Search for the cell housing the specified text and yield its [x, y] center coordinate. 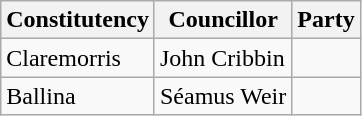
Séamus Weir [222, 96]
John Cribbin [222, 58]
Constitutency [78, 20]
Party [326, 20]
Ballina [78, 96]
Claremorris [78, 58]
Councillor [222, 20]
